Search for the cell housing the specified text and yield its (x, y) center coordinate. 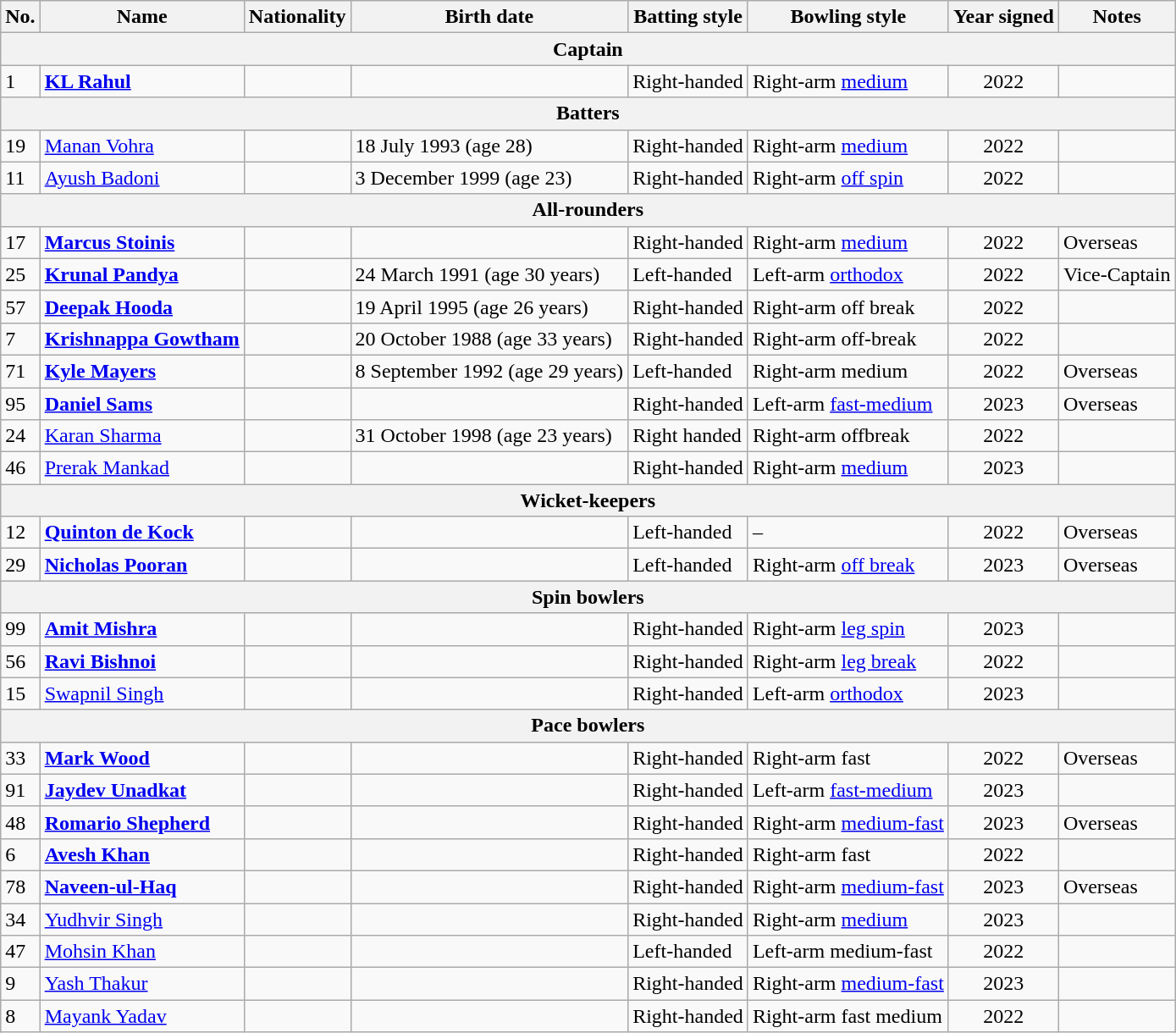
Right-arm offbreak (848, 436)
Ravi Bishnoi (142, 661)
18 July 1993 (age 28) (489, 146)
KL Rahul (142, 81)
Right-arm leg break (848, 661)
Nicholas Pooran (142, 565)
Bowling style (848, 17)
34 (20, 919)
Name (142, 17)
Manan Vohra (142, 146)
Naveen-ul-Haq (142, 887)
Krunal Pandya (142, 274)
7 (20, 339)
Right-arm off spin (848, 178)
8 September 1992 (age 29 years) (489, 371)
19 (20, 146)
Spin bowlers (588, 597)
Right handed (688, 436)
91 (20, 790)
57 (20, 307)
Left-arm medium-fast (848, 952)
78 (20, 887)
Captain (588, 49)
Mark Wood (142, 758)
56 (20, 661)
Yudhvir Singh (142, 919)
15 (20, 693)
12 (20, 533)
25 (20, 274)
Batters (588, 113)
8 (20, 1016)
11 (20, 178)
Vice-Captain (1117, 274)
29 (20, 565)
24 (20, 436)
Right-arm fast medium (848, 1016)
Batting style (688, 17)
17 (20, 242)
Deepak Hooda (142, 307)
Year signed (1003, 17)
Notes (1117, 17)
99 (20, 629)
46 (20, 468)
71 (20, 371)
Pace bowlers (588, 726)
Prerak Mankad (142, 468)
20 October 1988 (age 33 years) (489, 339)
All-rounders (588, 210)
9 (20, 984)
Right-arm off-break (848, 339)
33 (20, 758)
Ayush Badoni (142, 178)
1 (20, 81)
Daniel Sams (142, 404)
3 December 1999 (age 23) (489, 178)
95 (20, 404)
47 (20, 952)
– (848, 533)
Kyle Mayers (142, 371)
Marcus Stoinis (142, 242)
Mayank Yadav (142, 1016)
Birth date (489, 17)
Wicket-keepers (588, 500)
Karan Sharma (142, 436)
Amit Mishra (142, 629)
Mohsin Khan (142, 952)
No. (20, 17)
Romario Shepherd (142, 822)
31 October 1998 (age 23 years) (489, 436)
Jaydev Unadkat (142, 790)
Nationality (297, 17)
24 March 1991 (age 30 years) (489, 274)
48 (20, 822)
Avesh Khan (142, 854)
Swapnil Singh (142, 693)
Yash Thakur (142, 984)
Quinton de Kock (142, 533)
Right-arm leg spin (848, 629)
Krishnappa Gowtham (142, 339)
6 (20, 854)
19 April 1995 (age 26 years) (489, 307)
